Provide the [X, Y] coordinate of the cell's center where the given text is located.  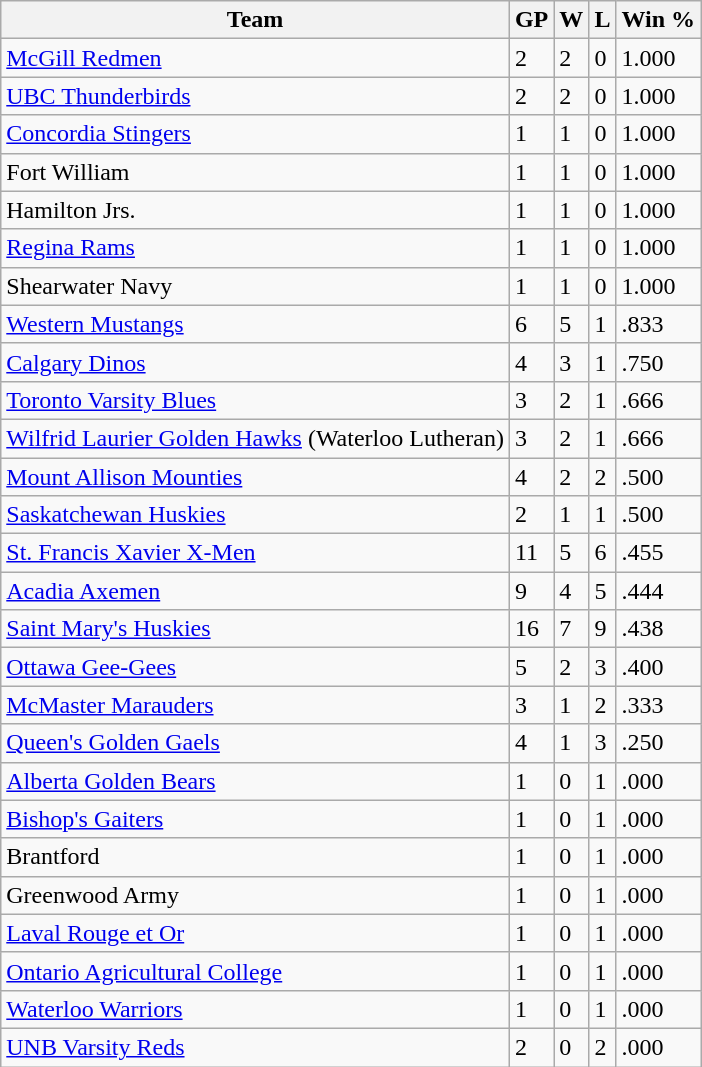
Toronto Varsity Blues [256, 400]
L [602, 20]
.444 [658, 591]
.333 [658, 705]
.455 [658, 553]
11 [531, 553]
Team [256, 20]
.750 [658, 362]
7 [572, 629]
Win % [658, 20]
Greenwood Army [256, 895]
Regina Rams [256, 248]
Western Mustangs [256, 324]
St. Francis Xavier X-Men [256, 553]
GP [531, 20]
Queen's Golden Gaels [256, 743]
Acadia Axemen [256, 591]
UNB Varsity Reds [256, 1047]
Fort William [256, 172]
Brantford [256, 857]
Concordia Stingers [256, 134]
Alberta Golden Bears [256, 781]
Bishop's Gaiters [256, 819]
Wilfrid Laurier Golden Hawks (Waterloo Lutheran) [256, 438]
Shearwater Navy [256, 286]
.400 [658, 667]
McGill Redmen [256, 58]
16 [531, 629]
Ottawa Gee-Gees [256, 667]
Laval Rouge et Or [256, 933]
Waterloo Warriors [256, 1009]
UBC Thunderbirds [256, 96]
.438 [658, 629]
Saskatchewan Huskies [256, 515]
Calgary Dinos [256, 362]
Saint Mary's Huskies [256, 629]
Mount Allison Mounties [256, 477]
Ontario Agricultural College [256, 971]
.250 [658, 743]
.833 [658, 324]
McMaster Marauders [256, 705]
W [572, 20]
Hamilton Jrs. [256, 210]
